Provide the (x, y) coordinate of the cell's center where the given text is located.  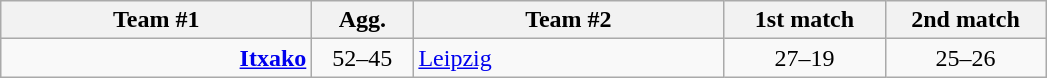
52–45 (362, 58)
Agg. (362, 20)
Itxako (156, 58)
Leipzig (568, 58)
25–26 (966, 58)
2nd match (966, 20)
1st match (804, 20)
27–19 (804, 58)
Team #1 (156, 20)
Team #2 (568, 20)
